Determine the [X, Y] coordinate at the center of the cell enclosing the given text.  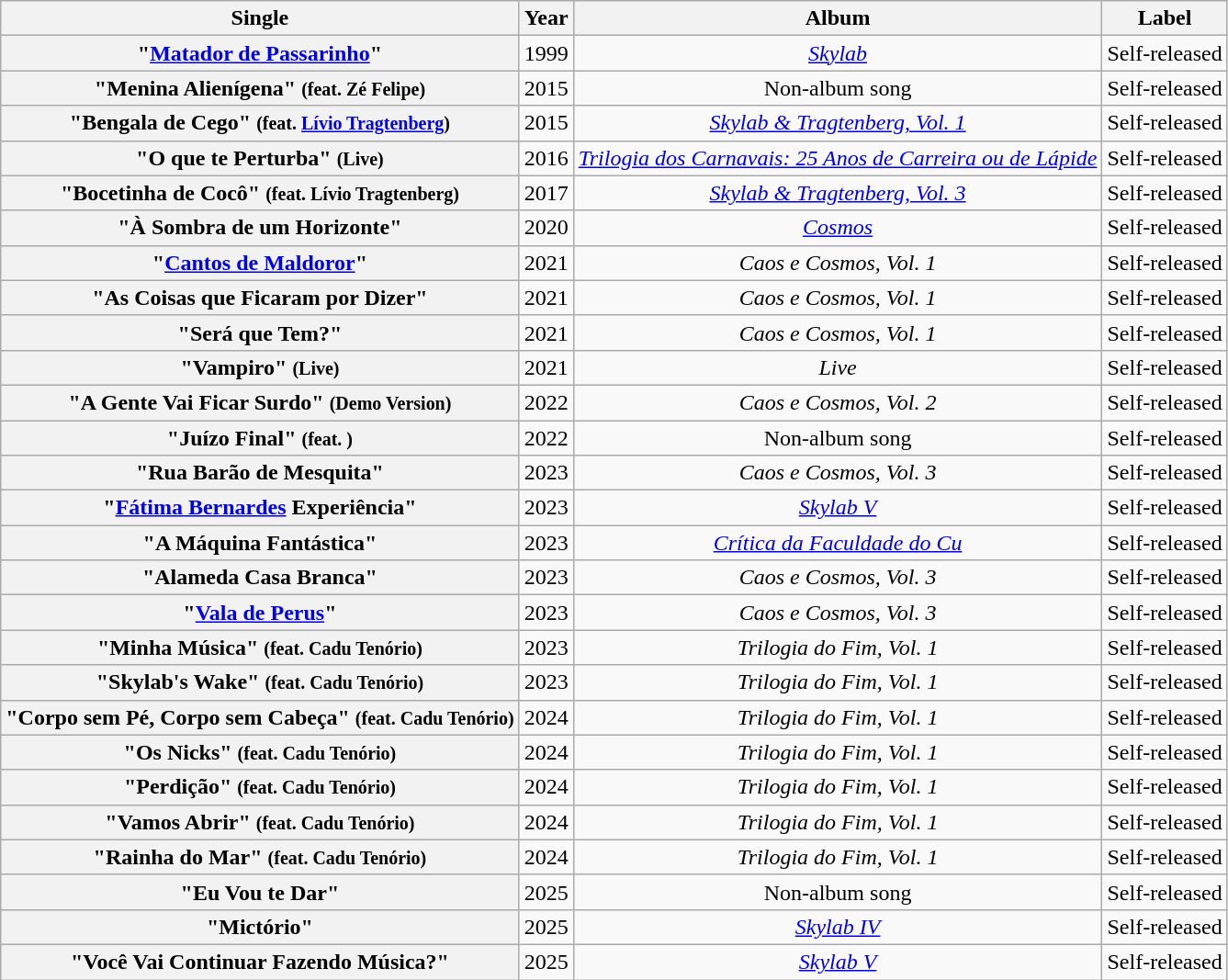
"Bocetinha de Cocô" (feat. Lívio Tragtenberg) [260, 193]
"Juízo Final" (feat. ) [260, 438]
"Bengala de Cego" (feat. Lívio Tragtenberg) [260, 123]
2020 [546, 228]
"A Máquina Fantástica" [260, 543]
"Menina Alienígena" (feat. Zé Felipe) [260, 88]
"Vala de Perus" [260, 613]
"Mictório" [260, 927]
"O que te Perturba" (Live) [260, 158]
Cosmos [838, 228]
Caos e Cosmos, Vol. 2 [838, 402]
"Alameda Casa Branca" [260, 578]
Year [546, 18]
Skylab & Tragtenberg, Vol. 3 [838, 193]
2016 [546, 158]
Skylab IV [838, 927]
"Perdição" (feat. Cadu Tenório) [260, 787]
Skylab [838, 53]
Trilogia dos Carnavais: 25 Anos de Carreira ou de Lápide [838, 158]
"Skylab's Wake" (feat. Cadu Tenório) [260, 682]
"Rua Barão de Mesquita" [260, 473]
"Os Nicks" (feat. Cadu Tenório) [260, 752]
Skylab & Tragtenberg, Vol. 1 [838, 123]
Live [838, 367]
"À Sombra de um Horizonte" [260, 228]
Single [260, 18]
"Vamos Abrir" (feat. Cadu Tenório) [260, 822]
Album [838, 18]
2017 [546, 193]
"Corpo sem Pé, Corpo sem Cabeça" (feat. Cadu Tenório) [260, 717]
"Eu Vou te Dar" [260, 892]
"Matador de Passarinho" [260, 53]
"A Gente Vai Ficar Surdo" (Demo Version) [260, 402]
"Rainha do Mar" (feat. Cadu Tenório) [260, 857]
"Cantos de Maldoror" [260, 263]
Crítica da Faculdade do Cu [838, 543]
"As Coisas que Ficaram por Dizer" [260, 298]
"Minha Música" (feat. Cadu Tenório) [260, 648]
"Fátima Bernardes Experiência" [260, 508]
"Será que Tem?" [260, 332]
"Vampiro" (Live) [260, 367]
Label [1165, 18]
"Você Vai Continuar Fazendo Música?" [260, 962]
1999 [546, 53]
